From the cell containing the given text, extract its center point as [X, Y] coordinate. 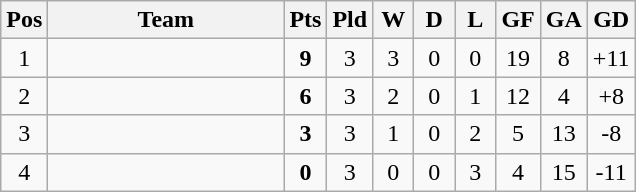
L [476, 20]
5 [518, 134]
W [394, 20]
9 [306, 58]
GA [564, 20]
+8 [611, 96]
GD [611, 20]
Pld [350, 20]
15 [564, 172]
Pos [24, 20]
+11 [611, 58]
Pts [306, 20]
D [434, 20]
6 [306, 96]
13 [564, 134]
12 [518, 96]
-11 [611, 172]
-8 [611, 134]
19 [518, 58]
8 [564, 58]
Team [166, 20]
GF [518, 20]
